Return the [X, Y] coordinate for the center point of the cell that contains the specified text.  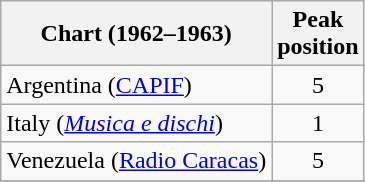
Venezuela (Radio Caracas) [136, 161]
1 [318, 123]
Argentina (CAPIF) [136, 85]
Chart (1962–1963) [136, 34]
Italy (Musica e dischi) [136, 123]
Peakposition [318, 34]
